Search for the cell housing the specified text and yield its (x, y) center coordinate. 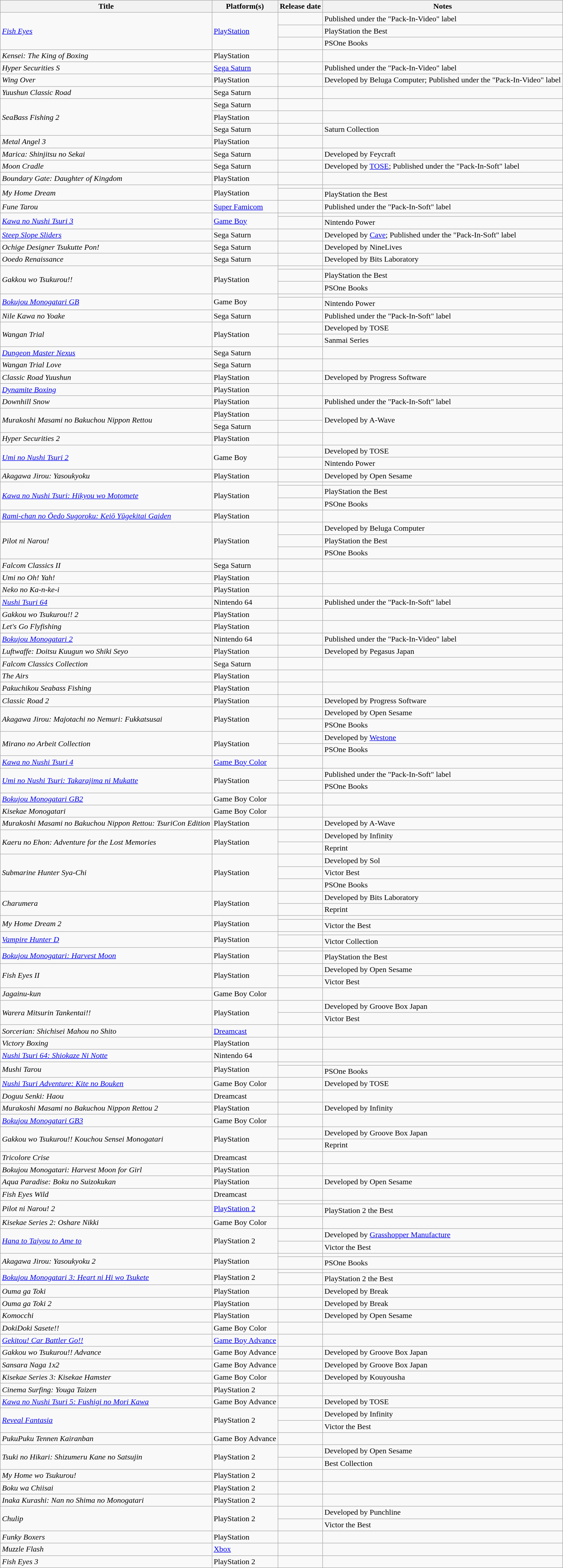
Tricolore Crise (106, 1157)
Mirano no Arbeit Collection (106, 744)
Gakkou wo Tsukurou!! Kouchou Sensei Monogatari (106, 1139)
Luftwaffe: Doitsu Kuugun wo Shiki Seyo (106, 651)
Kensei: The King of Boxing (106, 56)
Murakoshi Masami no Bakuchou Nippon Rettou 2 (106, 1108)
Vampire Hunter D (106, 939)
Let's Go Flyfishing (106, 627)
Fish Eyes II (106, 976)
Ouma ga Toki 2 (106, 1303)
Aqua Paradise: Boku no Suizokukan (106, 1182)
Kawa no Nushi Tsuri 4 (106, 762)
Bokujou Monogatari: Harvest Moon (106, 956)
Mushi Tarou (106, 1069)
Umi no Oh! Yah! (106, 578)
Murakoshi Masami no Bakuchou Nippon Rettou: TsuriCon Edition (106, 823)
Gakkou wo Tsukurou!! 2 (106, 614)
Akagawa Jirou: Yasoukyoku (106, 476)
Doguu Senki: Haou (106, 1096)
Developed by Grasshopper Manufacture (442, 1235)
Fune Tarou (106, 207)
Kisekae Series 3: Kisekae Hamster (106, 1377)
Submarine Hunter Sya-Chi (106, 873)
Marica: Shinjitsu no Sekai (106, 154)
Victory Boxing (106, 1043)
Notes (442, 6)
Umi no Nushi Tsuri 2 (106, 457)
Kawa no Nushi Tsuri 5: Fushigi no Mori Kawa (106, 1402)
Developed by TOSE; Published under the "Pack-In-Soft" label (442, 166)
My Home Dream 2 (106, 924)
SeaBass Fishing 2 (106, 117)
Developed by Cave; Published under the "Pack-In-Soft" label (442, 235)
Release date (300, 6)
Developed by Westone (442, 737)
Kisekae Monogatari (106, 811)
Rami-chan no Ōedo Sugoroku: Keiō Yūgekitai Gaiden (106, 516)
Wangan Trial (106, 334)
Hana to Taiyou to Ame to (106, 1241)
Ochige Designer Tsukutte Pon! (106, 247)
Super Famicom (245, 207)
Boundary Gate: Daughter of Kingdom (106, 179)
Cinema Surfing: Youga Taizen (106, 1389)
Dynamite Boxing (106, 390)
Developed by Beluga Computer; Published under the "Pack-In-Video" label (442, 80)
Nile Kawa no Yoake (106, 316)
Murakoshi Masami no Bakuchou Nippon Rettou (106, 420)
Developed by NineLives (442, 247)
Neko no Ka-n-ke-i (106, 590)
Hyper Securities S (106, 68)
Nushi Tsuri Adventure: Kite no Bouken (106, 1084)
Funky Boxers (106, 1537)
Falcom Classics II (106, 565)
Charumera (106, 903)
Gakkou wo Tsukurou!! Advance (106, 1353)
Kaeru no Ehon: Adventure for the Lost Memories (106, 842)
Kawa no Nushi Tsuri: Hikyou wo Motomete (106, 496)
My Home wo Tsukurou! (106, 1476)
DokiDoki Sasete!! (106, 1328)
Bokujou Monogatari GB (106, 302)
Developed by Feycraft (442, 154)
My Home Dream (106, 193)
Developed by Sol (442, 860)
Fish Eyes Wild (106, 1194)
Komocchi (106, 1316)
Umi no Nushi Tsuri: Takarajima ni Mukatte (106, 780)
Developed by Kouyousha (442, 1377)
Ouma ga Toki (106, 1291)
Kawa no Nushi Tsuri 3 (106, 221)
Jagainu-kun (106, 994)
Pakuchikou Seabass Fishing (106, 688)
Muzzle Flash (106, 1549)
Xbox (245, 1549)
Steep Slope Sliders (106, 235)
Wing Over (106, 80)
Sanmai Series (442, 340)
Kisekae Series 2: Oshare Nikki (106, 1222)
Inaka Kurashi: Nan no Shima no Monogatari (106, 1500)
Bokujou Monogatari: Harvest Moon for Girl (106, 1170)
Sansara Naga 1x2 (106, 1365)
Classic Road Yuushun (106, 377)
Falcom Classics Collection (106, 664)
Nushi Tsuri 64: Shiokaze Ni Notte (106, 1055)
Gekitou! Car Battler Go!! (106, 1340)
Bokujou Monogatari GB2 (106, 799)
Bokujou Monogatari 3: Heart ni Hi wo Tsukete (106, 1277)
Developed by Pegasus Japan (442, 651)
Bokujou Monogatari 2 (106, 639)
Downhill Snow (106, 402)
PukuPuku Tennen Kairanban (106, 1439)
Pilot ni Narou! (106, 541)
Reveal Fantasia (106, 1420)
Victor Collection (442, 941)
Fish Eyes (106, 31)
Best Collection (442, 1463)
Dungeon Master Nexus (106, 353)
Chulip (106, 1519)
Sorcerian: Shichisei Mahou no Shito (106, 1031)
Fish Eyes 3 (106, 1562)
Classic Road 2 (106, 701)
Akagawa Jirou: Majotachi no Nemuri: Fukkatsusai (106, 719)
Metal Angel 3 (106, 141)
Platform(s) (245, 6)
The Airs (106, 676)
Hyper Securities 2 (106, 439)
Akagawa Jirou: Yasoukyoku 2 (106, 1261)
Wangan Trial Love (106, 365)
Gakkou wo Tsukurou!! (106, 280)
Ooedo Renaissance (106, 259)
Saturn Collection (442, 129)
Boku wa Chiisai (106, 1488)
Tsuki no Hikari: Shizumeru Kane no Satsujin (106, 1457)
Yuushun Classic Road (106, 92)
Pilot ni Narou! 2 (106, 1208)
Nushi Tsuri 64 (106, 602)
Developed by Beluga Computer (442, 528)
Moon Cradle (106, 166)
Title (106, 6)
Bokujou Monogatari GB3 (106, 1121)
Warera Mitsurin Tankentai!! (106, 1012)
Developed by Punchline (442, 1512)
